Determine the (X, Y) coordinate at the center of the cell enclosing the given text.  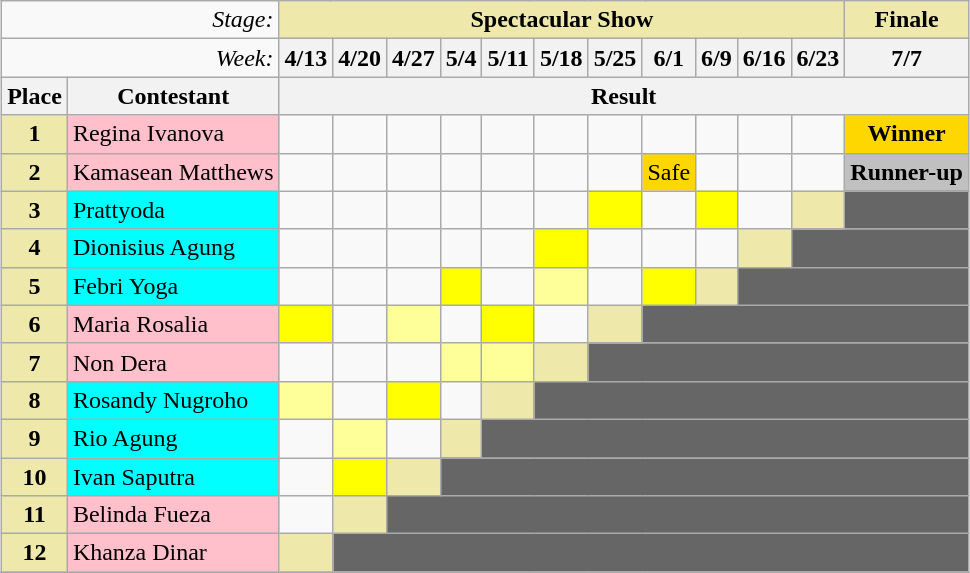
Belinda Fueza (173, 515)
7 (35, 362)
6/1 (669, 58)
Rosandy Nugroho (173, 400)
Spectacular Show (562, 20)
Ivan Saputra (173, 477)
Safe (669, 172)
5/11 (508, 58)
4 (35, 248)
11 (35, 515)
Kamasean Matthews (173, 172)
7/7 (907, 58)
Runner-up (907, 172)
12 (35, 553)
9 (35, 438)
Regina Ivanova (173, 134)
5 (35, 286)
Winner (907, 134)
5/18 (561, 58)
Stage: (140, 20)
Contestant (173, 96)
8 (35, 400)
3 (35, 210)
5/4 (461, 58)
Result (624, 96)
6/9 (717, 58)
4/13 (306, 58)
Febri Yoga (173, 286)
Maria Rosalia (173, 324)
Khanza Dinar (173, 553)
Finale (907, 20)
5/25 (615, 58)
4/20 (360, 58)
2 (35, 172)
Prattyoda (173, 210)
Week: (140, 58)
6 (35, 324)
Place (35, 96)
Rio Agung (173, 438)
4/27 (413, 58)
Dionisius Agung (173, 248)
10 (35, 477)
6/16 (764, 58)
Non Dera (173, 362)
6/23 (818, 58)
1 (35, 134)
